From the cell containing the given text, extract its center point as [x, y] coordinate. 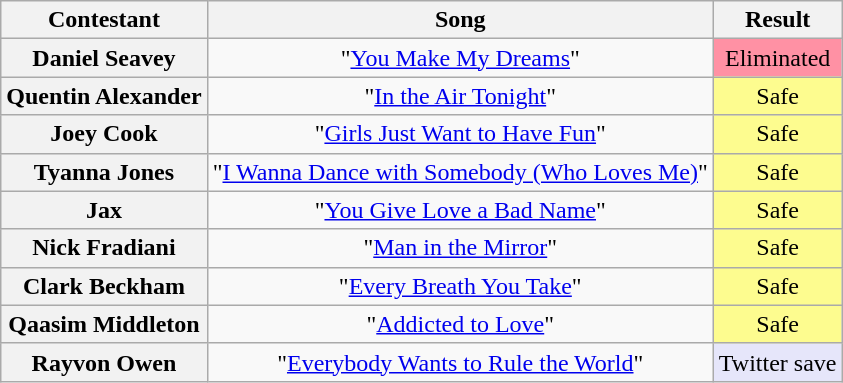
"You Give Love a Bad Name" [460, 210]
Quentin Alexander [104, 96]
Song [460, 20]
Daniel Seavey [104, 58]
"Addicted to Love" [460, 324]
Joey Cook [104, 134]
Jax [104, 210]
Clark Beckham [104, 286]
Rayvon Owen [104, 362]
Nick Fradiani [104, 248]
Contestant [104, 20]
"Every Breath You Take" [460, 286]
Result [778, 20]
"Everybody Wants to Rule the World" [460, 362]
"You Make My Dreams" [460, 58]
Qaasim Middleton [104, 324]
"In the Air Tonight" [460, 96]
"Man in the Mirror" [460, 248]
Twitter save [778, 362]
"Girls Just Want to Have Fun" [460, 134]
Eliminated [778, 58]
"I Wanna Dance with Somebody (Who Loves Me)" [460, 172]
Tyanna Jones [104, 172]
